Detect which cell encompasses the target text, then output its [x, y] center coordinate. 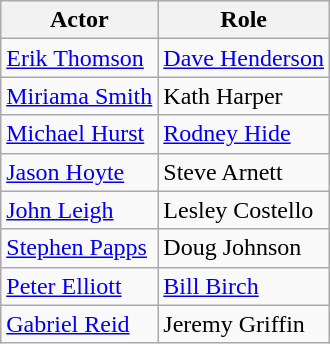
Kath Harper [244, 96]
Bill Birch [244, 286]
Stephen Papps [80, 248]
Jason Hoyte [80, 172]
Peter Elliott [80, 286]
Actor [80, 20]
Steve Arnett [244, 172]
Erik Thomson [80, 58]
Doug Johnson [244, 248]
Michael Hurst [80, 134]
Jeremy Griffin [244, 324]
Dave Henderson [244, 58]
Rodney Hide [244, 134]
Gabriel Reid [80, 324]
Role [244, 20]
John Leigh [80, 210]
Lesley Costello [244, 210]
Miriama Smith [80, 96]
